From the cell containing the given text, extract its center point as [X, Y] coordinate. 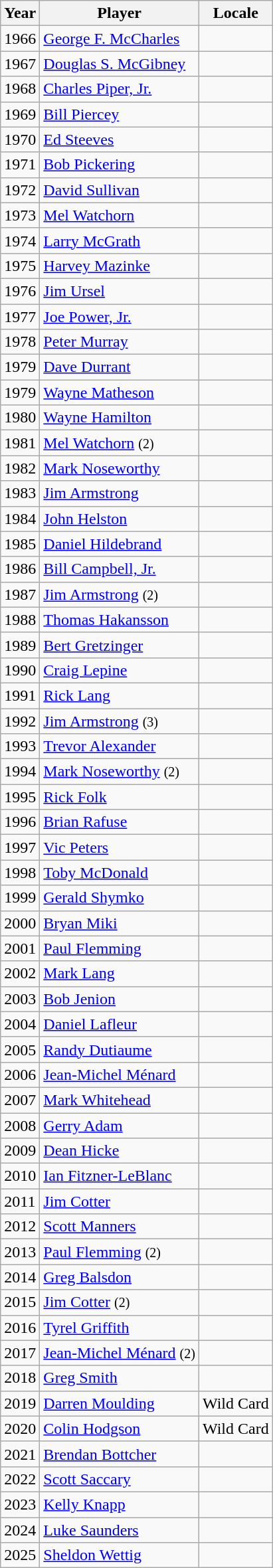
1983 [20, 493]
2024 [20, 1529]
Joe Power, Jr. [120, 317]
Greg Smith [120, 1378]
1991 [20, 695]
1993 [20, 746]
Mel Watchorn [120, 215]
Mel Watchorn (2) [120, 443]
2021 [20, 1454]
Vic Peters [120, 847]
Harvey Mazinke [120, 266]
Bob Jenion [120, 999]
George F. McCharles [120, 39]
Charles Piper, Jr. [120, 89]
Jim Armstrong (2) [120, 594]
1968 [20, 89]
Mark Lang [120, 974]
1986 [20, 569]
Bryan Miki [120, 923]
Ed Steeves [120, 139]
1982 [20, 468]
1973 [20, 215]
Bill Campbell, Jr. [120, 569]
2000 [20, 923]
1997 [20, 847]
1967 [20, 64]
2013 [20, 1252]
Wayne Matheson [120, 392]
Player [120, 13]
1969 [20, 114]
Bert Gretzinger [120, 645]
2023 [20, 1504]
1980 [20, 418]
Kelly Knapp [120, 1504]
Scott Manners [120, 1227]
2015 [20, 1302]
Ian Fitzner-LeBlanc [120, 1176]
Rick Lang [120, 695]
1978 [20, 342]
1970 [20, 139]
2014 [20, 1277]
Brendan Bottcher [120, 1454]
Sheldon Wettig [120, 1555]
Colin Hodgson [120, 1429]
2010 [20, 1176]
John Helston [120, 519]
1994 [20, 772]
2012 [20, 1227]
Mark Noseworthy (2) [120, 772]
2007 [20, 1100]
Paul Flemming (2) [120, 1252]
Larry McGrath [120, 240]
1981 [20, 443]
Toby McDonald [120, 873]
Craig Lepine [120, 670]
2005 [20, 1049]
1992 [20, 721]
2003 [20, 999]
Jean-Michel Ménard [120, 1075]
Jim Armstrong (3) [120, 721]
Daniel Lafleur [120, 1024]
Jim Armstrong [120, 493]
Thomas Hakansson [120, 620]
Jean-Michel Ménard (2) [120, 1353]
1985 [20, 544]
Year [20, 13]
Peter Murray [120, 342]
Brian Rafuse [120, 822]
Greg Balsdon [120, 1277]
Locale [235, 13]
1972 [20, 190]
2002 [20, 974]
2022 [20, 1479]
Daniel Hildebrand [120, 544]
1984 [20, 519]
David Sullivan [120, 190]
1987 [20, 594]
Dean Hicke [120, 1151]
1995 [20, 797]
Jim Cotter [120, 1201]
Jim Ursel [120, 291]
Bob Pickering [120, 165]
1990 [20, 670]
1998 [20, 873]
Bill Piercey [120, 114]
2006 [20, 1075]
2025 [20, 1555]
Tyrel Griffith [120, 1328]
Rick Folk [120, 797]
Trevor Alexander [120, 746]
2017 [20, 1353]
Mark Whitehead [120, 1100]
Gerald Shymko [120, 898]
2009 [20, 1151]
Gerry Adam [120, 1126]
2004 [20, 1024]
1977 [20, 317]
Darren Moulding [120, 1403]
1996 [20, 822]
Jim Cotter (2) [120, 1302]
2018 [20, 1378]
1989 [20, 645]
1988 [20, 620]
Mark Noseworthy [120, 468]
2016 [20, 1328]
Paul Flemming [120, 948]
Douglas S. McGibney [120, 64]
1966 [20, 39]
1974 [20, 240]
2019 [20, 1403]
1975 [20, 266]
1971 [20, 165]
1976 [20, 291]
Luke Saunders [120, 1529]
Wayne Hamilton [120, 418]
2001 [20, 948]
2020 [20, 1429]
2011 [20, 1201]
Scott Saccary [120, 1479]
Dave Durrant [120, 367]
Randy Dutiaume [120, 1049]
1999 [20, 898]
2008 [20, 1126]
